Identify which cell holds the provided text, then report its [X, Y] central coordinate. 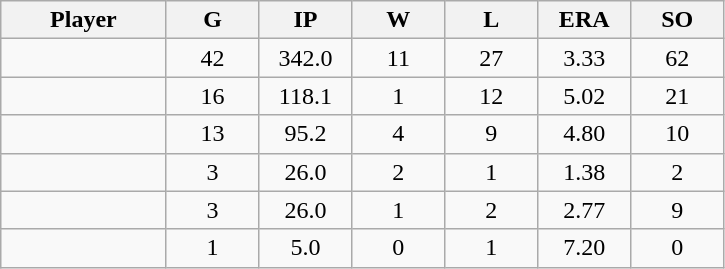
1.38 [584, 172]
21 [678, 96]
342.0 [306, 58]
95.2 [306, 134]
ERA [584, 20]
IP [306, 20]
118.1 [306, 96]
Player [84, 20]
W [398, 20]
62 [678, 58]
16 [212, 96]
27 [492, 58]
7.20 [584, 248]
5.02 [584, 96]
3.33 [584, 58]
2.77 [584, 210]
13 [212, 134]
5.0 [306, 248]
L [492, 20]
10 [678, 134]
11 [398, 58]
G [212, 20]
SO [678, 20]
42 [212, 58]
4 [398, 134]
12 [492, 96]
4.80 [584, 134]
